Return the (x, y) coordinate for the center point of the cell that contains the specified text.  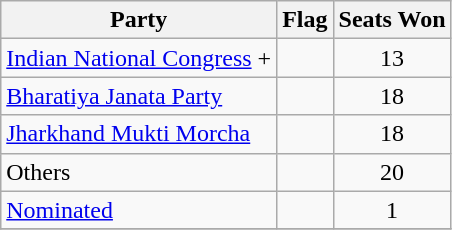
Flag (305, 20)
Bharatiya Janata Party (139, 96)
Seats Won (392, 20)
Indian National Congress + (139, 58)
Party (139, 20)
Nominated (139, 210)
1 (392, 210)
Others (139, 172)
Jharkhand Mukti Morcha (139, 134)
20 (392, 172)
13 (392, 58)
